Provide the [x, y] coordinate of the cell's center where the given text is located.  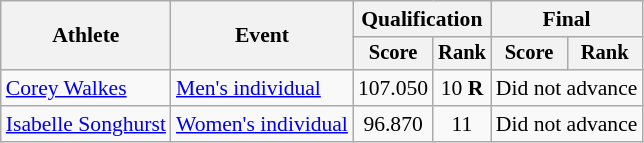
Final [567, 19]
96.870 [393, 124]
Event [262, 36]
10 R [462, 88]
Corey Walkes [86, 88]
11 [462, 124]
Men's individual [262, 88]
Athlete [86, 36]
Isabelle Songhurst [86, 124]
Women's individual [262, 124]
107.050 [393, 88]
Qualification [422, 19]
